Identify which cell holds the provided text, then report its [X, Y] central coordinate. 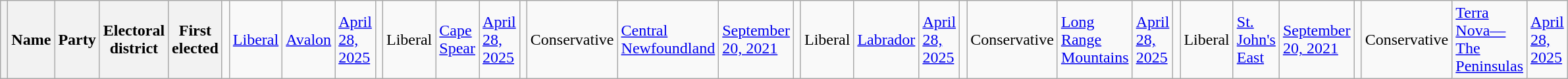
Cape Spear [457, 39]
Central Newfoundland [668, 39]
Electoral district [134, 39]
Avalon [309, 39]
Party [77, 39]
Labrador [886, 39]
Name [32, 39]
First elected [196, 39]
Long Range Mountains [1095, 39]
St. John's East [1256, 39]
Terra Nova—The Peninsulas [1490, 39]
